Extract the (X, Y) coordinate from the center of the cell holding the provided text.  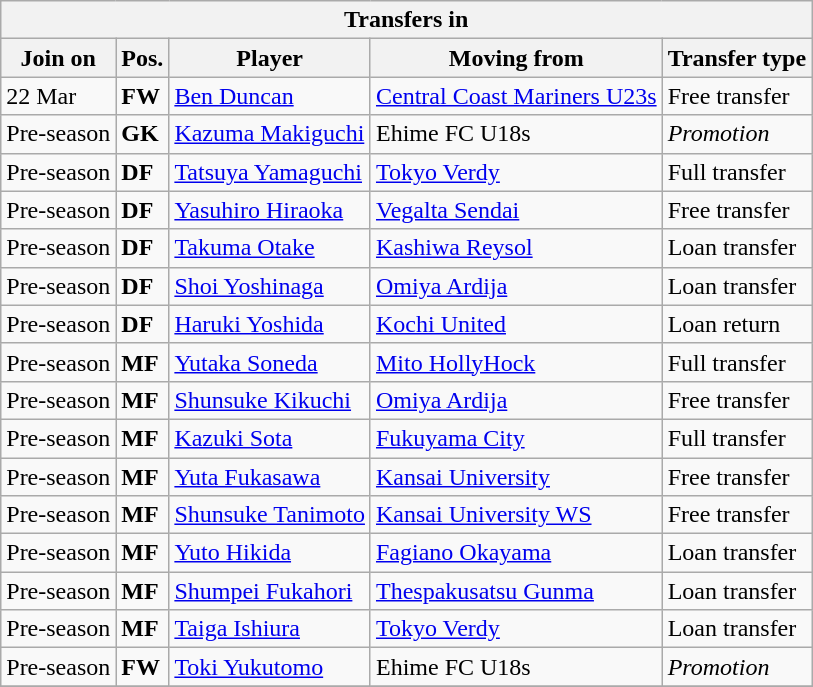
Yutaka Soneda (270, 362)
Vegalta Sendai (516, 210)
Thespakusatsu Gunma (516, 591)
Yasuhiro Hiraoka (270, 210)
Kashiwa Reysol (516, 248)
Kochi United (516, 324)
Taiga Ishiura (270, 629)
Kazuki Sota (270, 438)
Join on (58, 58)
GK (142, 134)
Mito HollyHock (516, 362)
Shunsuke Kikuchi (270, 400)
Ben Duncan (270, 96)
Yuta Fukasawa (270, 477)
Pos. (142, 58)
Loan return (736, 324)
Yuto Hikida (270, 553)
Haruki Yoshida (270, 324)
Transfers in (406, 20)
Central Coast Mariners U23s (516, 96)
Moving from (516, 58)
Tatsuya Yamaguchi (270, 172)
Fukuyama City (516, 438)
Shumpei Fukahori (270, 591)
Shoi Yoshinaga (270, 286)
Player (270, 58)
Kansai University WS (516, 515)
Transfer type (736, 58)
22 Mar (58, 96)
Toki Yukutomo (270, 667)
Shunsuke Tanimoto (270, 515)
Kansai University (516, 477)
Takuma Otake (270, 248)
Kazuma Makiguchi (270, 134)
Fagiano Okayama (516, 553)
